Search for the cell housing the specified text and yield its (x, y) center coordinate. 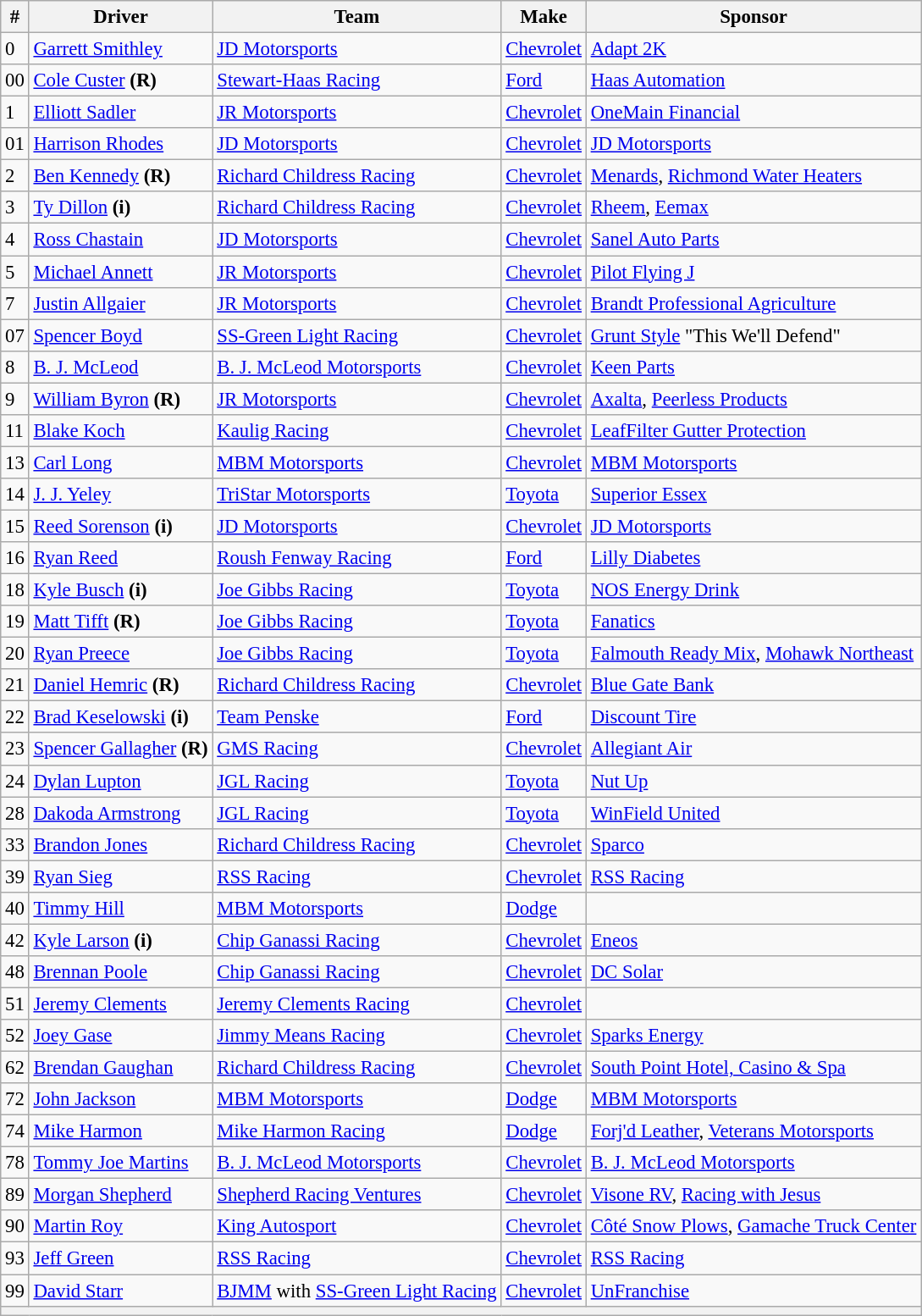
Ryan Sieg (120, 876)
42 (15, 940)
Fanatics (754, 622)
Superior Essex (754, 495)
Garrett Smithley (120, 49)
Dylan Lupton (120, 781)
GMS Racing (357, 749)
Blue Gate Bank (754, 685)
Timmy Hill (120, 909)
Eneos (754, 940)
Adapt 2K (754, 49)
Ryan Reed (120, 558)
52 (15, 1036)
15 (15, 526)
Brennan Poole (120, 972)
South Point Hotel, Casino & Spa (754, 1068)
93 (15, 1258)
1 (15, 113)
Jimmy Means Racing (357, 1036)
NOS Energy Drink (754, 590)
18 (15, 590)
99 (15, 1291)
J. J. Yeley (120, 495)
Brandon Jones (120, 844)
BJMM with SS-Green Light Racing (357, 1291)
Haas Automation (754, 80)
21 (15, 685)
Kyle Busch (i) (120, 590)
90 (15, 1227)
Matt Tifft (R) (120, 622)
SS-Green Light Racing (357, 335)
Sanel Auto Parts (754, 240)
Brendan Gaughan (120, 1068)
8 (15, 367)
Carl Long (120, 462)
Spencer Gallagher (R) (120, 749)
23 (15, 749)
Harrison Rhodes (120, 144)
2 (15, 176)
Martin Roy (120, 1227)
Cole Custer (R) (120, 80)
Reed Sorenson (i) (120, 526)
Ryan Preece (120, 654)
Côté Snow Plows, Gamache Truck Center (754, 1227)
Jeremy Clements Racing (357, 1004)
Nut Up (754, 781)
Ross Chastain (120, 240)
Elliott Sadler (120, 113)
22 (15, 717)
Kyle Larson (i) (120, 940)
# (15, 17)
Grunt Style "This We'll Defend" (754, 335)
John Jackson (120, 1099)
Spencer Boyd (120, 335)
Axalta, Peerless Products (754, 399)
3 (15, 207)
Mike Harmon Racing (357, 1131)
Sparks Energy (754, 1036)
Allegiant Air (754, 749)
Michael Annett (120, 272)
Brandt Professional Agriculture (754, 303)
Forj'd Leather, Veterans Motorsports (754, 1131)
Morgan Shepherd (120, 1195)
TriStar Motorsports (357, 495)
Daniel Hemric (R) (120, 685)
20 (15, 654)
William Byron (R) (120, 399)
7 (15, 303)
13 (15, 462)
Lilly Diabetes (754, 558)
Joey Gase (120, 1036)
Sponsor (754, 17)
King Autosport (357, 1227)
48 (15, 972)
Menards, Richmond Water Heaters (754, 176)
David Starr (120, 1291)
Keen Parts (754, 367)
19 (15, 622)
Mike Harmon (120, 1131)
Ben Kennedy (R) (120, 176)
Jeff Green (120, 1258)
39 (15, 876)
Jeremy Clements (120, 1004)
62 (15, 1068)
Kaulig Racing (357, 431)
4 (15, 240)
Stewart-Haas Racing (357, 80)
9 (15, 399)
Sparco (754, 844)
89 (15, 1195)
OneMain Financial (754, 113)
Dakoda Armstrong (120, 813)
Falmouth Ready Mix, Mohawk Northeast (754, 654)
01 (15, 144)
07 (15, 335)
40 (15, 909)
Rheem, Eemax (754, 207)
Blake Koch (120, 431)
72 (15, 1099)
Pilot Flying J (754, 272)
Justin Allgaier (120, 303)
UnFranchise (754, 1291)
78 (15, 1163)
Shepherd Racing Ventures (357, 1195)
0 (15, 49)
11 (15, 431)
14 (15, 495)
51 (15, 1004)
WinField United (754, 813)
00 (15, 80)
16 (15, 558)
Team (357, 17)
Brad Keselowski (i) (120, 717)
DC Solar (754, 972)
Driver (120, 17)
28 (15, 813)
Team Penske (357, 717)
Discount Tire (754, 717)
Roush Fenway Racing (357, 558)
LeafFilter Gutter Protection (754, 431)
Ty Dillon (i) (120, 207)
Visone RV, Racing with Jesus (754, 1195)
33 (15, 844)
Tommy Joe Martins (120, 1163)
24 (15, 781)
Make (544, 17)
74 (15, 1131)
5 (15, 272)
B. J. McLeod (120, 367)
